Capture the cell that displays the provided text and extract its [X, Y] central coordinate. 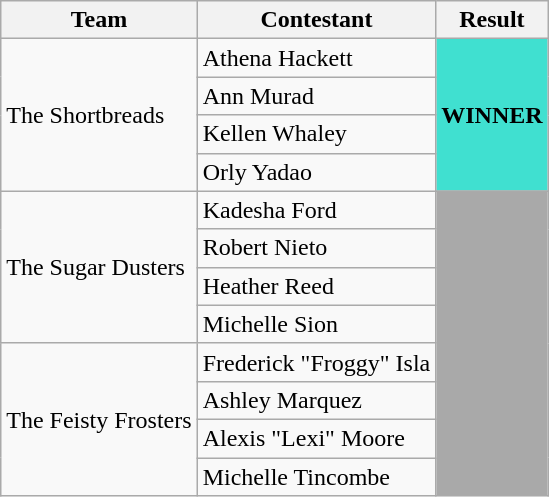
Michelle Tincombe [316, 477]
Result [492, 20]
Kellen Whaley [316, 134]
Frederick "Froggy" Isla [316, 362]
Robert Nieto [316, 248]
Orly Yadao [316, 172]
Team [99, 20]
Michelle Sion [316, 324]
Alexis "Lexi" Moore [316, 438]
Kadesha Ford [316, 210]
Ashley Marquez [316, 400]
The Sugar Dusters [99, 267]
Ann Murad [316, 96]
WINNER [492, 115]
Athena Hackett [316, 58]
Contestant [316, 20]
The Shortbreads [99, 115]
The Feisty Frosters [99, 419]
Heather Reed [316, 286]
